For the text-containing cell, return its midpoint in [X, Y] coordinate format. 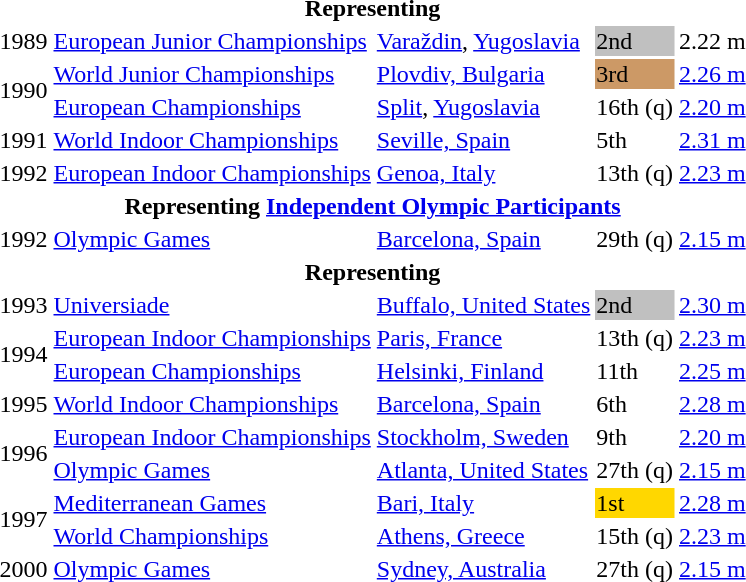
15th (q) [635, 536]
Helsinki, Finland [484, 371]
Mediterranean Games [212, 503]
Split, Yugoslavia [484, 107]
27th (q) [635, 470]
Varaždin, Yugoslavia [484, 41]
Atlanta, United States [484, 470]
Paris, France [484, 338]
Buffalo, United States [484, 305]
11th [635, 371]
Plovdiv, Bulgaria [484, 74]
9th [635, 437]
Genoa, Italy [484, 173]
Athens, Greece [484, 536]
Bari, Italy [484, 503]
1st [635, 503]
16th (q) [635, 107]
Stockholm, Sweden [484, 437]
Universiade [212, 305]
5th [635, 140]
World Junior Championships [212, 74]
European Junior Championships [212, 41]
29th (q) [635, 239]
Seville, Spain [484, 140]
World Championships [212, 536]
6th [635, 404]
3rd [635, 74]
